Return the [X, Y] coordinate for the center point of the cell that contains the specified text.  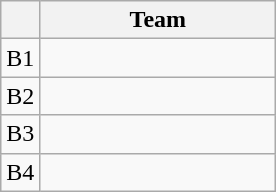
Team [158, 20]
B2 [20, 96]
B3 [20, 134]
B1 [20, 58]
B4 [20, 172]
